Capture the cell that displays the provided text and extract its [X, Y] central coordinate. 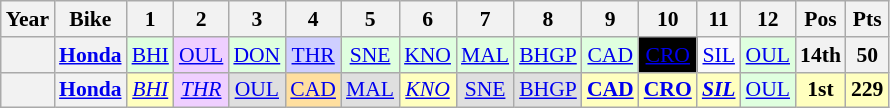
3 [256, 19]
14th [820, 55]
4 [313, 19]
7 [485, 19]
50 [868, 55]
229 [868, 90]
8 [548, 19]
11 [719, 19]
12 [768, 19]
6 [428, 19]
9 [610, 19]
1st [820, 90]
10 [668, 19]
5 [370, 19]
Pts [868, 19]
2 [201, 19]
Bike [90, 19]
Pos [820, 19]
1 [150, 19]
DON [256, 55]
Year [28, 19]
